Capture the cell that displays the provided text and extract its (x, y) central coordinate. 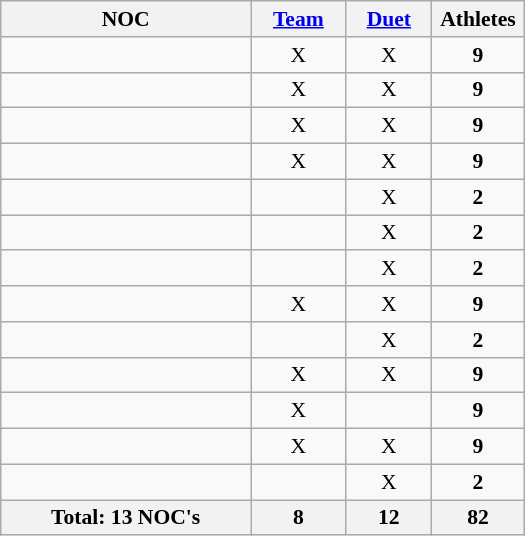
12 (389, 518)
82 (478, 518)
Team (299, 19)
Total: 13 NOC's (126, 518)
NOC (126, 19)
Athletes (478, 19)
Duet (389, 19)
8 (299, 518)
